Provide the [X, Y] coordinate of the cell's center where the given text is located.  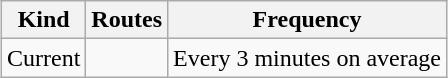
Every 3 minutes on average [308, 58]
Kind [43, 20]
Current [43, 58]
Frequency [308, 20]
Routes [127, 20]
